Determine the (X, Y) coordinate at the center of the cell enclosing the given text.  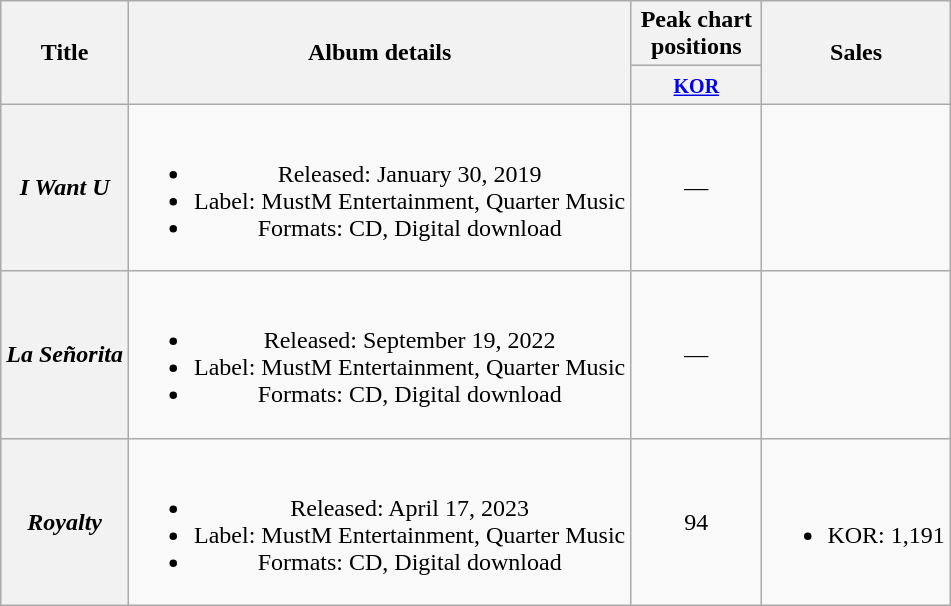
Released: April 17, 2023Label: MustM Entertainment, Quarter MusicFormats: CD, Digital download (380, 522)
94 (696, 522)
I Want U (65, 188)
Released: January 30, 2019Label: MustM Entertainment, Quarter MusicFormats: CD, Digital download (380, 188)
Album details (380, 52)
KOR (696, 85)
KOR: 1,191 (856, 522)
Title (65, 52)
Released: September 19, 2022Label: MustM Entertainment, Quarter MusicFormats: CD, Digital download (380, 354)
Sales (856, 52)
Peak chart positions (696, 34)
Royalty (65, 522)
La Señorita (65, 354)
